Scan for the cell matching the given text and deliver its (X, Y) coordinate at center. 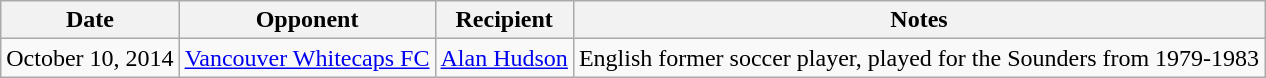
Opponent (307, 20)
Notes (918, 20)
Date (90, 20)
English former soccer player, played for the Sounders from 1979-1983 (918, 58)
Recipient (504, 20)
Alan Hudson (504, 58)
October 10, 2014 (90, 58)
Vancouver Whitecaps FC (307, 58)
